Provide the (X, Y) coordinate of the cell's center where the given text is located.  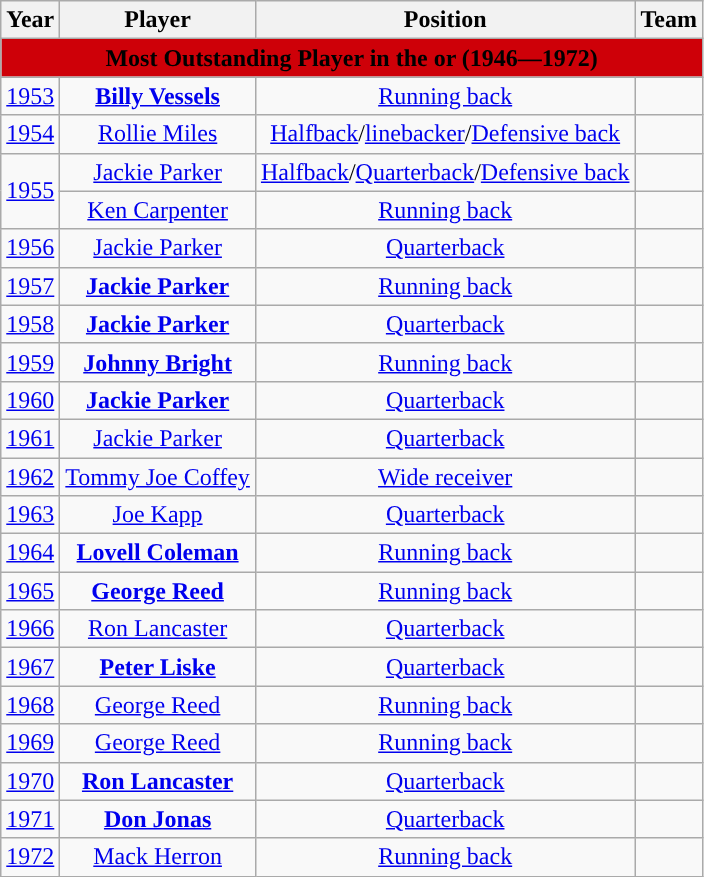
1955 (30, 191)
Year (30, 20)
1966 (30, 629)
Don Jonas (158, 819)
1965 (30, 591)
1960 (30, 400)
1971 (30, 819)
Position (445, 20)
1958 (30, 324)
Billy Vessels (158, 96)
Halfback/Quarterback/Defensive back (445, 172)
1964 (30, 553)
Tommy Joe Coffey (158, 477)
Rollie Miles (158, 134)
Mack Herron (158, 857)
1972 (30, 857)
1962 (30, 477)
Wide receiver (445, 477)
Johnny Bright (158, 362)
Peter Liske (158, 667)
1954 (30, 134)
1953 (30, 96)
Joe Kapp (158, 515)
Most Outstanding Player in the or (1946—1972) (352, 58)
1968 (30, 705)
1969 (30, 743)
1961 (30, 438)
Lovell Coleman (158, 553)
Team (669, 20)
Ken Carpenter (158, 210)
1957 (30, 286)
1956 (30, 248)
Player (158, 20)
1970 (30, 781)
Halfback/linebacker/Defensive back (445, 134)
1959 (30, 362)
1963 (30, 515)
1967 (30, 667)
